Capture the cell that displays the provided text and extract its [x, y] central coordinate. 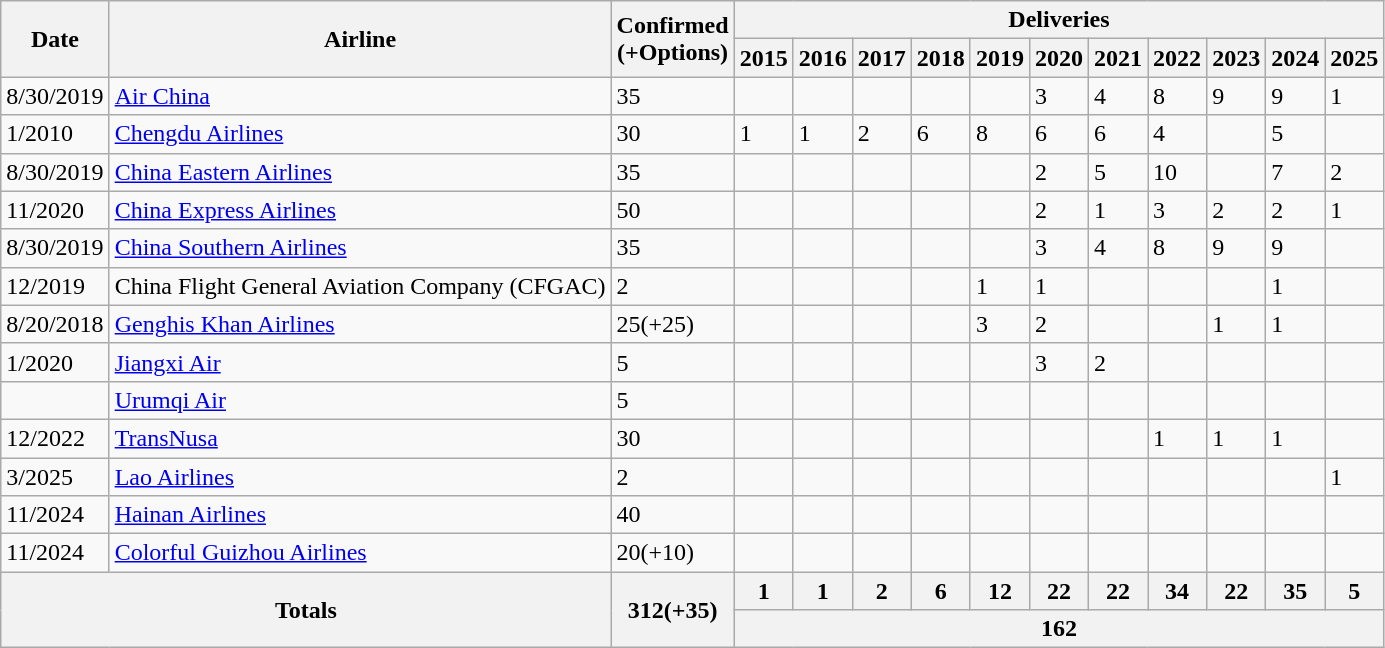
2023 [1236, 58]
7 [1296, 172]
40 [672, 515]
Airline [360, 39]
Urumqi Air [360, 400]
2019 [1000, 58]
8/20/2018 [55, 324]
Colorful Guizhou Airlines [360, 553]
Deliveries [1059, 20]
Genghis Khan Airlines [360, 324]
1/2010 [55, 134]
50 [672, 210]
2015 [764, 58]
China Express Airlines [360, 210]
Date [55, 39]
Hainan Airlines [360, 515]
2017 [882, 58]
2025 [1354, 58]
3/2025 [55, 477]
2022 [1178, 58]
12 [1000, 591]
2018 [940, 58]
20(+10) [672, 553]
2020 [1058, 58]
Air China [360, 96]
25(+25) [672, 324]
34 [1178, 591]
12/2022 [55, 438]
Jiangxi Air [360, 362]
2021 [1118, 58]
China Eastern Airlines [360, 172]
Chengdu Airlines [360, 134]
Confirmed(+Options) [672, 39]
1/2020 [55, 362]
11/2020 [55, 210]
Totals [306, 610]
Lao Airlines [360, 477]
162 [1059, 629]
2016 [822, 58]
China Flight General Aviation Company (CFGAC) [360, 286]
312(+35) [672, 610]
12/2019 [55, 286]
10 [1178, 172]
2024 [1296, 58]
China Southern Airlines [360, 248]
TransNusa [360, 438]
